Output the (X, Y) coordinate of the center of the cell containing the given text.  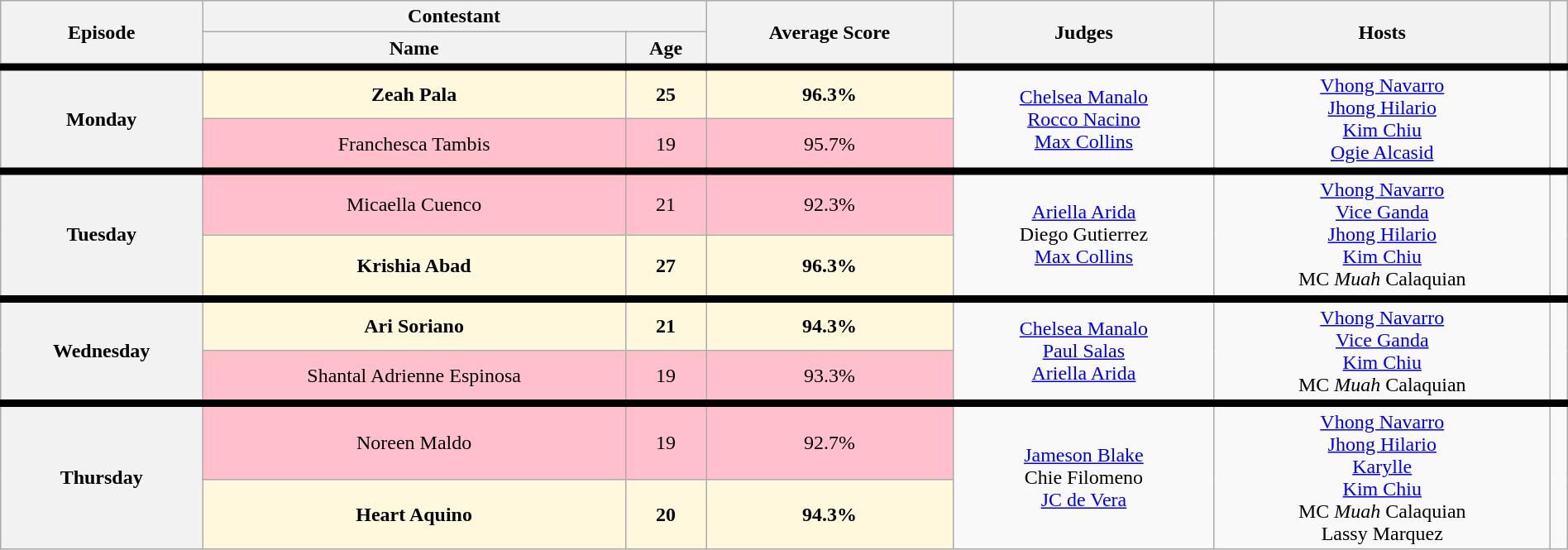
Franchesca Tambis (414, 146)
Vhong NavarroVice GandaJhong HilarioKim ChiuMC Muah Calaquian (1382, 235)
Shantal Adrienne Espinosa (414, 377)
Ari Soriano (414, 324)
Vhong NavarroJhong HilarioKim ChiuOgie Alcasid (1382, 119)
93.3% (830, 377)
Tuesday (102, 235)
20 (667, 514)
Name (414, 50)
Noreen Maldo (414, 442)
92.3% (830, 203)
Heart Aquino (414, 514)
Episode (102, 34)
Monday (102, 119)
Wednesday (102, 351)
Thursday (102, 476)
92.7% (830, 442)
Vhong NavarroVice GandaKim ChiuMC Muah Calaquian (1382, 351)
Ariella AridaDiego GutierrezMax Collins (1084, 235)
Hosts (1382, 34)
Micaella Cuenco (414, 203)
Krishia Abad (414, 266)
27 (667, 266)
Jameson BlakeChie FilomenoJC de Vera (1084, 476)
95.7% (830, 146)
Age (667, 50)
Contestant (455, 17)
Vhong NavarroJhong HilarioKarylleKim ChiuMC Muah CalaquianLassy Marquez (1382, 476)
25 (667, 93)
Judges (1084, 34)
Zeah Pala (414, 93)
Chelsea ManaloPaul SalasAriella Arida (1084, 351)
Chelsea ManaloRocco NacinoMax Collins (1084, 119)
Average Score (830, 34)
